Output the (x, y) coordinate of the center of the cell containing the given text.  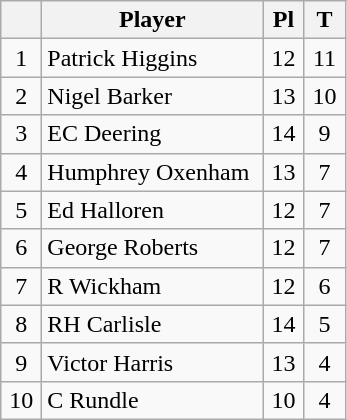
Victor Harris (152, 362)
R Wickham (152, 286)
EC Deering (152, 134)
T (324, 20)
George Roberts (152, 248)
1 (22, 58)
C Rundle (152, 400)
11 (324, 58)
Humphrey Oxenham (152, 172)
Ed Halloren (152, 210)
8 (22, 324)
Nigel Barker (152, 96)
3 (22, 134)
2 (22, 96)
Patrick Higgins (152, 58)
Pl (284, 20)
Player (152, 20)
RH Carlisle (152, 324)
